Scan for the cell matching the given text and deliver its (X, Y) coordinate at center. 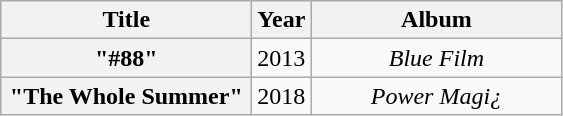
Album (436, 20)
2018 (282, 96)
2013 (282, 58)
"The Whole Summer" (126, 96)
"#88" (126, 58)
Blue Film (436, 58)
Year (282, 20)
Power Magi¿ (436, 96)
Title (126, 20)
